Detect which cell encompasses the target text, then output its [X, Y] center coordinate. 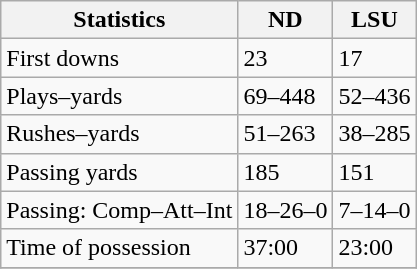
23:00 [374, 248]
18–26–0 [286, 210]
LSU [374, 20]
69–448 [286, 96]
7–14–0 [374, 210]
38–285 [374, 134]
Plays–yards [120, 96]
First downs [120, 58]
Rushes–yards [120, 134]
51–263 [286, 134]
17 [374, 58]
151 [374, 172]
Statistics [120, 20]
Passing yards [120, 172]
23 [286, 58]
Time of possession [120, 248]
185 [286, 172]
52–436 [374, 96]
ND [286, 20]
Passing: Comp–Att–Int [120, 210]
37:00 [286, 248]
